Pinpoint the cell where the given text exists, returning its [X, Y] midpoint coordinate. 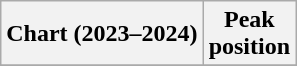
Chart (2023–2024) [102, 34]
Peak position [249, 34]
